Extract the (X, Y) coordinate from the center of the cell holding the provided text.  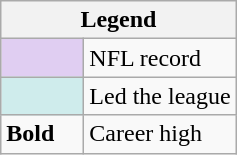
Legend (118, 20)
Bold (42, 134)
Career high (160, 134)
NFL record (160, 58)
Led the league (160, 96)
